Return (X, Y) of the center of cell containing provided text 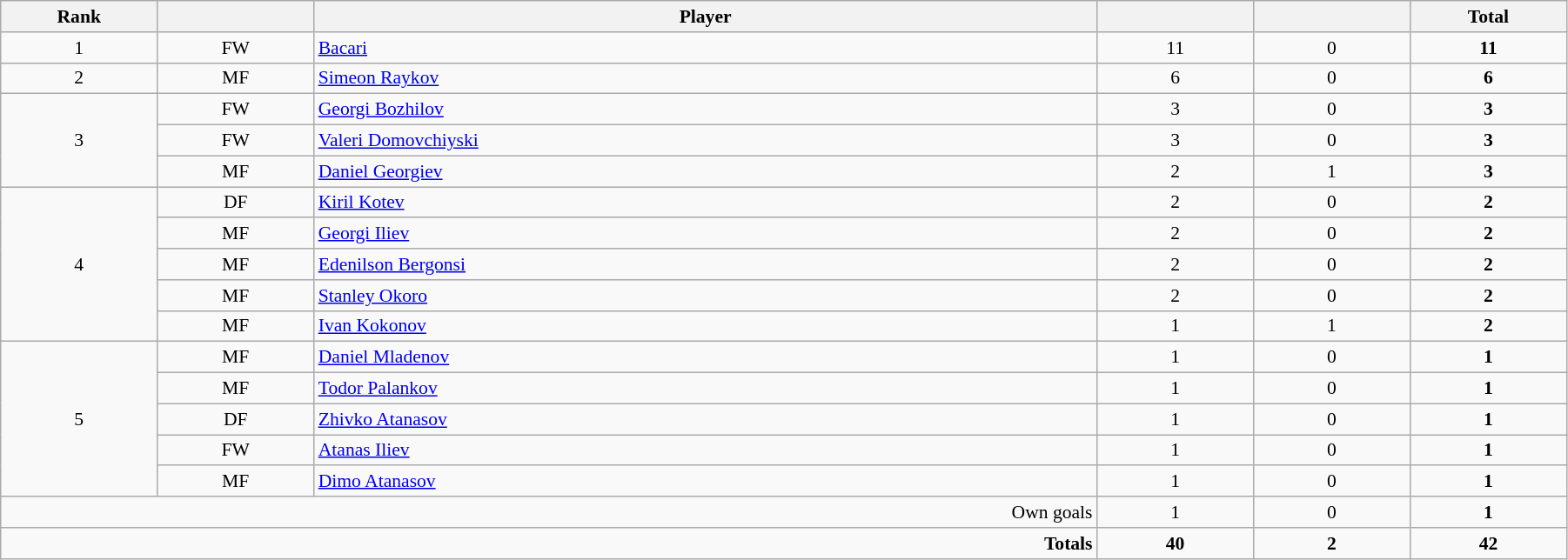
Ivan Kokonov (706, 326)
Atanas Iliev (706, 450)
Bacari (706, 48)
Dimo Atanasov (706, 482)
Zhivko Atanasov (706, 419)
Simeon Raykov (706, 78)
42 (1488, 543)
40 (1176, 543)
Totals (549, 543)
Georgi Bozhilov (706, 110)
Edenilson Bergonsi (706, 264)
Own goals (549, 512)
Daniel Mladenov (706, 357)
Total (1488, 17)
5 (79, 419)
Stanley Okoro (706, 296)
4 (79, 264)
Rank (79, 17)
Georgi Iliev (706, 234)
Daniel Georgiev (706, 171)
Player (706, 17)
Kiril Kotev (706, 203)
Valeri Domovchiyski (706, 141)
Todor Palankov (706, 389)
